For the text-containing cell, return its midpoint in [x, y] coordinate format. 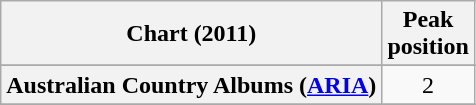
2 [428, 85]
Peakposition [428, 34]
Chart (2011) [192, 34]
Australian Country Albums (ARIA) [192, 85]
